From the cell containing the given text, extract its center point as (X, Y) coordinate. 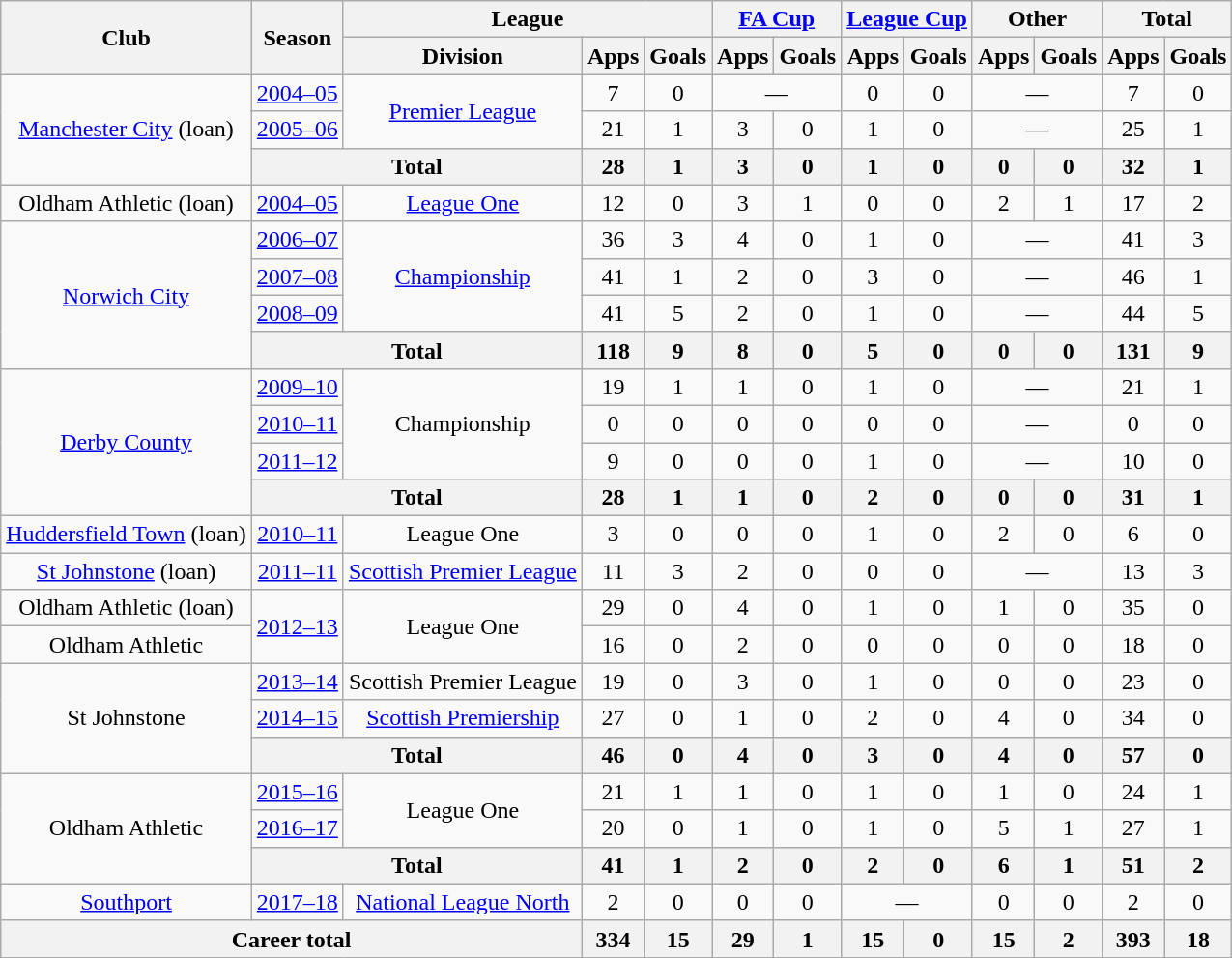
Season (298, 38)
118 (613, 350)
St Johnstone (loan) (127, 571)
17 (1133, 203)
10 (1133, 461)
St Johnstone (127, 718)
51 (1133, 865)
44 (1133, 313)
35 (1133, 608)
2006–07 (298, 240)
League (528, 19)
2015–16 (298, 792)
Huddersfield Town (loan) (127, 535)
FA Cup (777, 19)
12 (613, 203)
25 (1133, 130)
Norwich City (127, 295)
24 (1133, 792)
Manchester City (loan) (127, 130)
Southport (127, 902)
Other (1037, 19)
131 (1133, 350)
Club (127, 38)
2013–14 (298, 682)
16 (613, 645)
League Cup (907, 19)
13 (1133, 571)
32 (1133, 166)
34 (1133, 718)
Derby County (127, 442)
8 (743, 350)
2005–06 (298, 130)
Career total (292, 939)
2007–08 (298, 276)
2014–15 (298, 718)
57 (1133, 755)
36 (613, 240)
2009–10 (298, 387)
23 (1133, 682)
2008–09 (298, 313)
2016–17 (298, 828)
393 (1133, 939)
11 (613, 571)
2011–11 (298, 571)
334 (613, 939)
2017–18 (298, 902)
Scottish Premiership (462, 718)
20 (613, 828)
National League North (462, 902)
2012–13 (298, 626)
2011–12 (298, 461)
Premier League (462, 111)
Division (462, 56)
31 (1133, 498)
